Pinpoint the cell where the given text exists, returning its [x, y] midpoint coordinate. 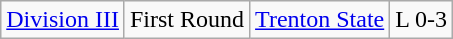
L 0-3 [422, 20]
First Round [186, 20]
Trenton State [320, 20]
Division III [63, 20]
